Search for the cell housing the specified text and yield its [x, y] center coordinate. 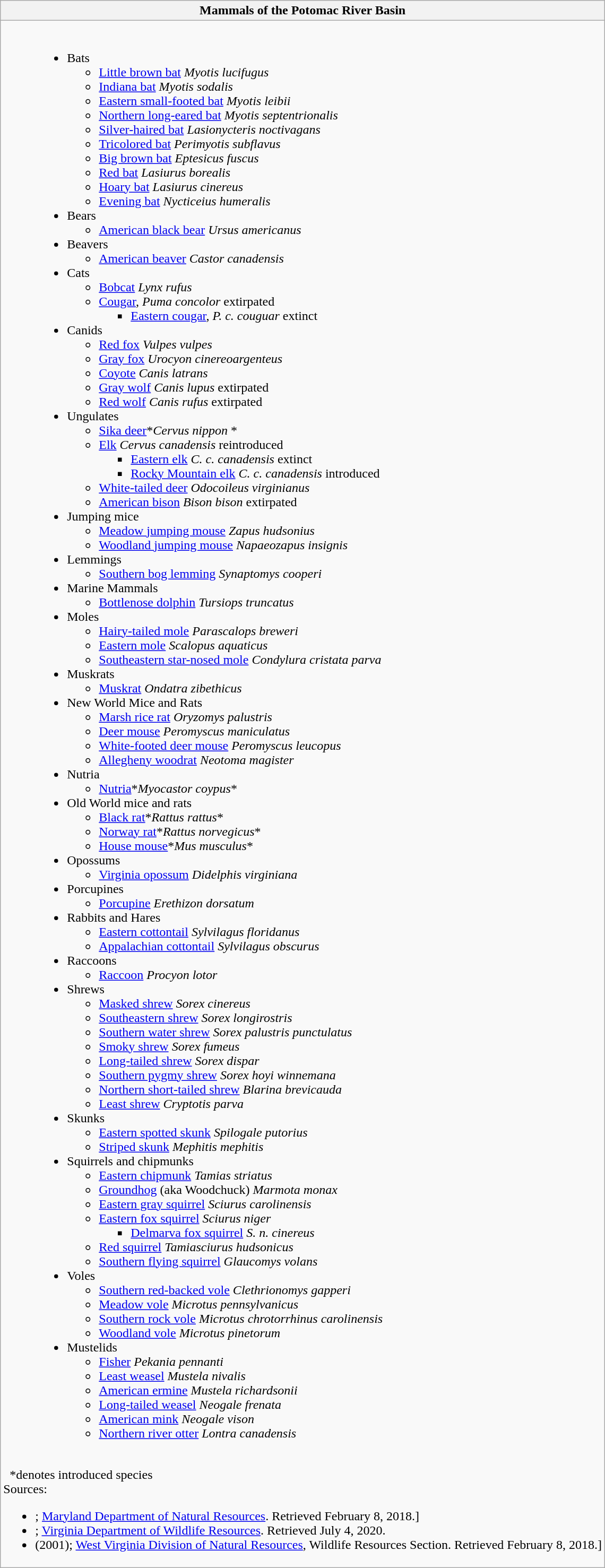
Mammals of the Potomac River Basin [302, 11]
